From the cell containing the given text, extract its center point as [X, Y] coordinate. 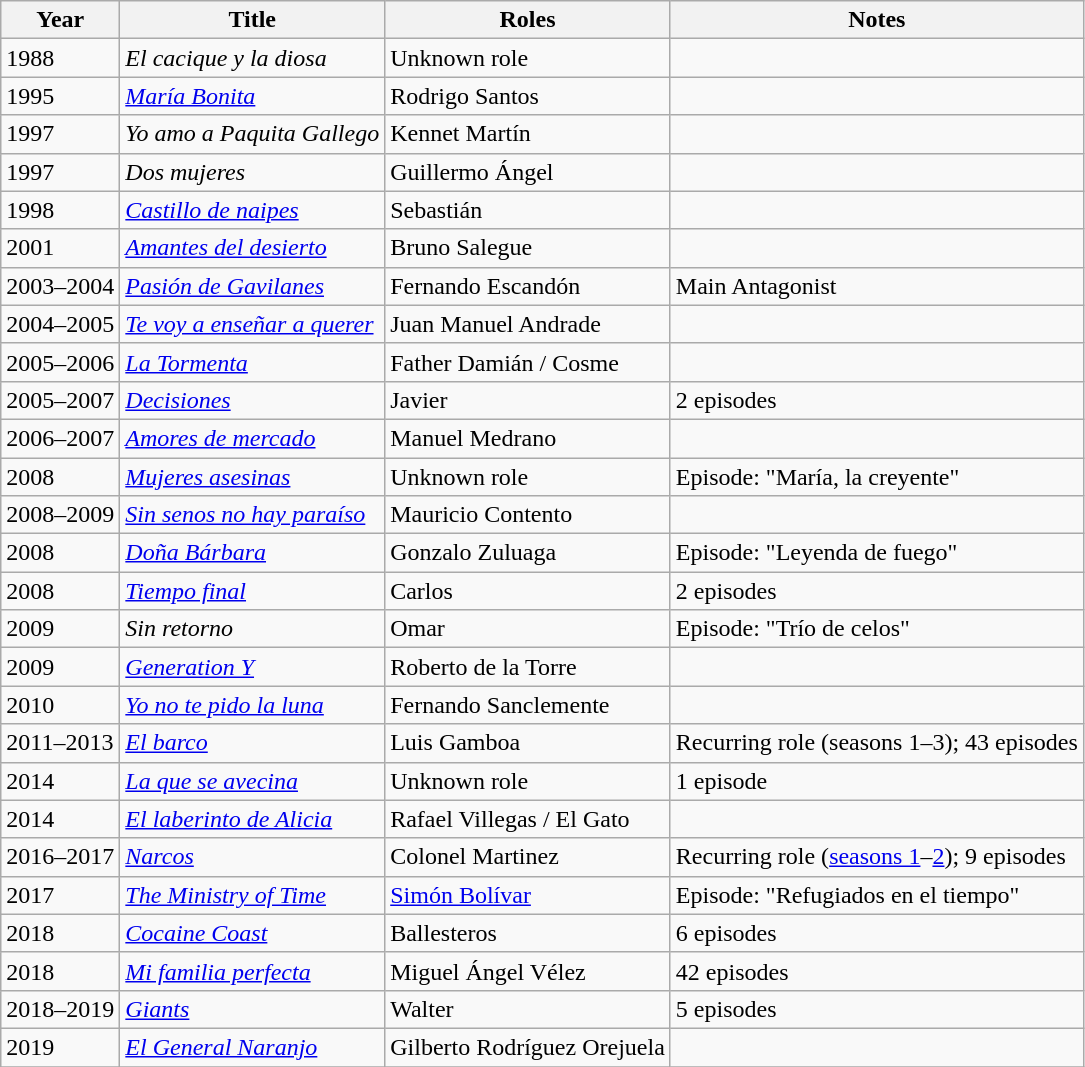
2005–2006 [60, 362]
El barco [252, 743]
Carlos [528, 591]
Yo no te pido la luna [252, 705]
1 episode [876, 781]
Roberto de la Torre [528, 667]
42 episodes [876, 971]
The Ministry of Time [252, 895]
Cocaine Coast [252, 933]
Generation Y [252, 667]
2001 [60, 248]
Javier [528, 400]
Colonel Martinez [528, 857]
2018–2019 [60, 1009]
2016–2017 [60, 857]
Gonzalo Zuluaga [528, 553]
El laberinto de Alicia [252, 819]
Recurring role (seasons 1–2); 9 episodes [876, 857]
Narcos [252, 857]
Miguel Ángel Vélez [528, 971]
Sin retorno [252, 629]
2019 [60, 1047]
2008–2009 [60, 515]
Castillo de naipes [252, 210]
Episode: "María, la creyente" [876, 477]
Manuel Medrano [528, 438]
Pasión de Gavilanes [252, 286]
6 episodes [876, 933]
Episode: "Refugiados en el tiempo" [876, 895]
1988 [60, 58]
Recurring role (seasons 1–3); 43 episodes [876, 743]
Mujeres asesinas [252, 477]
Rafael Villegas / El Gato [528, 819]
2006–2007 [60, 438]
Episode: "Trío de celos" [876, 629]
Kennet Martín [528, 134]
Rodrigo Santos [528, 96]
2004–2005 [60, 324]
2003–2004 [60, 286]
2011–2013 [60, 743]
Amores de mercado [252, 438]
Simón Bolívar [528, 895]
Dos mujeres [252, 172]
Episode: "Leyenda de fuego" [876, 553]
Tiempo final [252, 591]
Doña Bárbara [252, 553]
Mi familia perfecta [252, 971]
Gilberto Rodríguez Orejuela [528, 1047]
Sin senos no hay paraíso [252, 515]
Sebastián [528, 210]
Te voy a enseñar a querer [252, 324]
Fernando Escandón [528, 286]
Juan Manuel Andrade [528, 324]
La Tormenta [252, 362]
La que se avecina [252, 781]
Father Damián / Cosme [528, 362]
Omar [528, 629]
El cacique y la diosa [252, 58]
Fernando Sanclemente [528, 705]
Yo amo a Paquita Gallego [252, 134]
Guillermo Ángel [528, 172]
Walter [528, 1009]
Year [60, 20]
1998 [60, 210]
El General Naranjo [252, 1047]
María Bonita [252, 96]
Roles [528, 20]
2005–2007 [60, 400]
2017 [60, 895]
Bruno Salegue [528, 248]
Mauricio Contento [528, 515]
Main Antagonist [876, 286]
5 episodes [876, 1009]
Ballesteros [528, 933]
2010 [60, 705]
1995 [60, 96]
Title [252, 20]
Decisiones [252, 400]
Amantes del desierto [252, 248]
Giants [252, 1009]
Notes [876, 20]
Luis Gamboa [528, 743]
